Extract the (x, y) coordinate from the center of the cell holding the provided text.  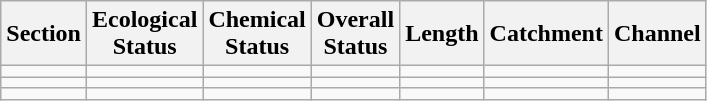
Length (442, 34)
ChemicalStatus (257, 34)
Section (44, 34)
EcologicalStatus (144, 34)
OverallStatus (355, 34)
Catchment (546, 34)
Channel (657, 34)
